Identify which cell holds the provided text, then report its [x, y] central coordinate. 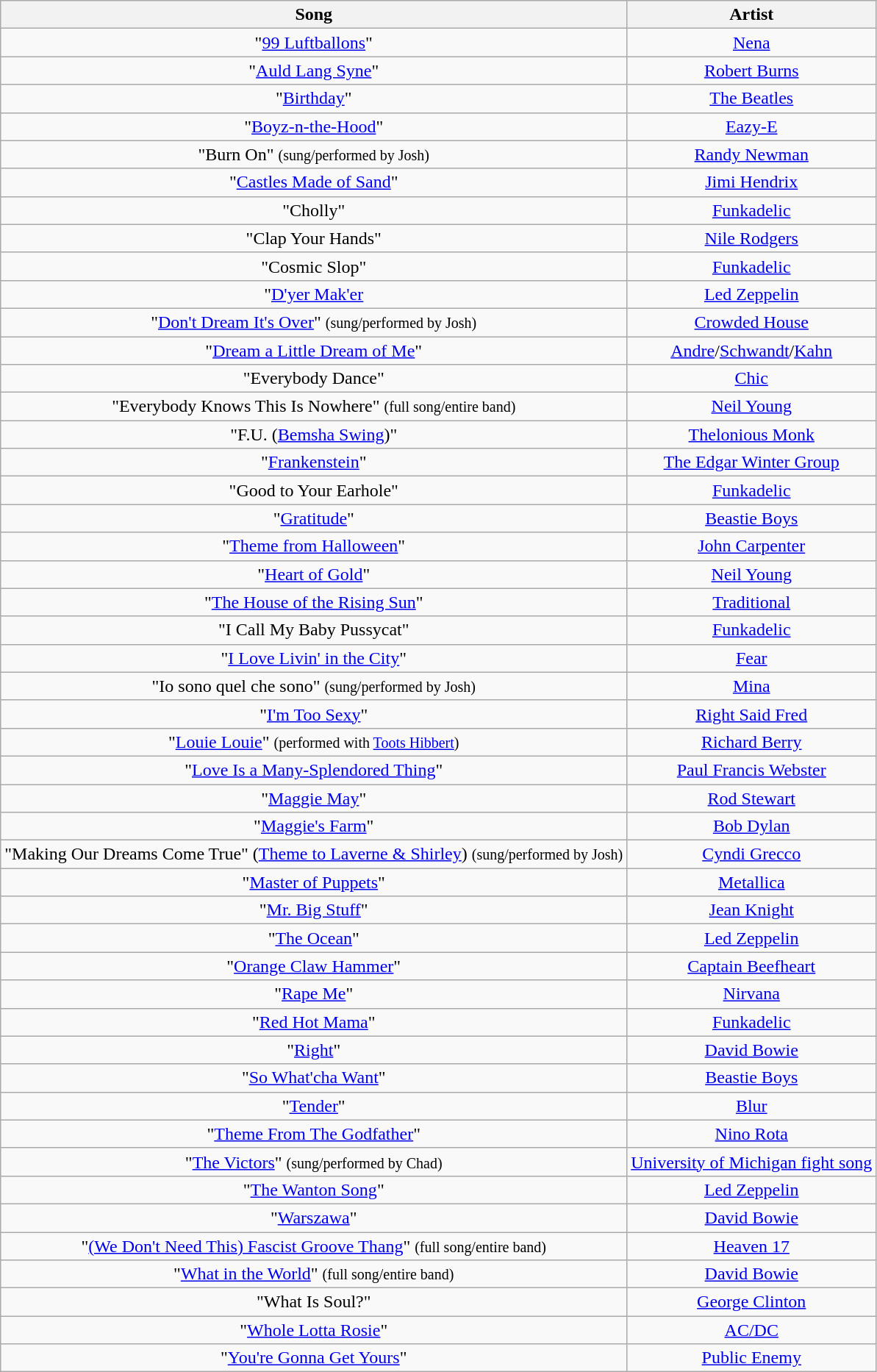
Captain Beefheart [751, 966]
Jimi Hendrix [751, 182]
Richard Berry [751, 742]
"99 Luftballons" [314, 43]
"Orange Claw Hammer" [314, 966]
AC/DC [751, 1330]
"Mr. Big Stuff" [314, 910]
Right Said Fred [751, 714]
"F.U. (Bemsha Swing)" [314, 435]
University of Michigan fight song [751, 1162]
Randy Newman [751, 154]
"Warszawa" [314, 1218]
"Master of Puppets" [314, 882]
"Cholly" [314, 210]
Nirvana [751, 994]
"You're Gonna Get Yours" [314, 1358]
Heaven 17 [751, 1246]
"Making Our Dreams Come True" (Theme to Laverne & Shirley) (sung/performed by Josh) [314, 854]
"Birthday" [314, 99]
Thelonious Monk [751, 435]
"What Is Soul?" [314, 1302]
The Edgar Winter Group [751, 462]
"Gratitude" [314, 518]
"Cosmic Slop" [314, 266]
"Tender" [314, 1106]
"Heart of Gold" [314, 574]
"The Ocean" [314, 938]
Traditional [751, 602]
Fear [751, 658]
Nile Rodgers [751, 238]
"Theme From The Godfather" [314, 1134]
Paul Francis Webster [751, 770]
Nena [751, 43]
"Red Hot Mama" [314, 1022]
Public Enemy [751, 1358]
Blur [751, 1106]
"Good to Your Earhole" [314, 490]
Artist [751, 15]
Eazy-E [751, 126]
"Maggie's Farm" [314, 826]
Nino Rota [751, 1134]
"Maggie May" [314, 798]
John Carpenter [751, 546]
"Everybody Dance" [314, 379]
Robert Burns [751, 71]
George Clinton [751, 1302]
"The House of the Rising Sun" [314, 602]
"Right" [314, 1050]
"Whole Lotta Rosie" [314, 1330]
"Rape Me" [314, 994]
"Theme from Halloween" [314, 546]
The Beatles [751, 99]
Crowded House [751, 322]
"Frankenstein" [314, 462]
"Don't Dream It's Over" (sung/performed by Josh) [314, 322]
Mina [751, 686]
"I'm Too Sexy" [314, 714]
"Auld Lang Syne" [314, 71]
Song [314, 15]
"Boyz-n-the-Hood" [314, 126]
"I Love Livin' in the City" [314, 658]
"Castles Made of Sand" [314, 182]
"(We Don't Need This) Fascist Groove Thang" (full song/entire band) [314, 1246]
Andre/Schwandt/Kahn [751, 351]
"Dream a Little Dream of Me" [314, 351]
"Love Is a Many-Splendored Thing" [314, 770]
"So What'cha Want" [314, 1078]
Rod Stewart [751, 798]
"The Wanton Song" [314, 1190]
Chic [751, 379]
Jean Knight [751, 910]
"Louie Louie" (performed with Toots Hibbert) [314, 742]
Metallica [751, 882]
"I Call My Baby Pussycat" [314, 630]
"Clap Your Hands" [314, 238]
"What in the World" (full song/entire band) [314, 1274]
"D'yer Mak'er [314, 294]
"Burn On" (sung/performed by Josh) [314, 154]
Cyndi Grecco [751, 854]
"Everybody Knows This Is Nowhere" (full song/entire band) [314, 407]
"The Victors" (sung/performed by Chad) [314, 1162]
Bob Dylan [751, 826]
"Io sono quel che sono" (sung/performed by Josh) [314, 686]
